From the cell containing the given text, extract its center point as (x, y) coordinate. 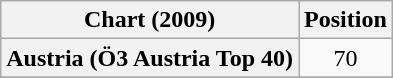
Position (346, 20)
70 (346, 58)
Chart (2009) (150, 20)
Austria (Ö3 Austria Top 40) (150, 58)
